Determine the (x, y) coordinate at the center of the cell enclosing the given text.  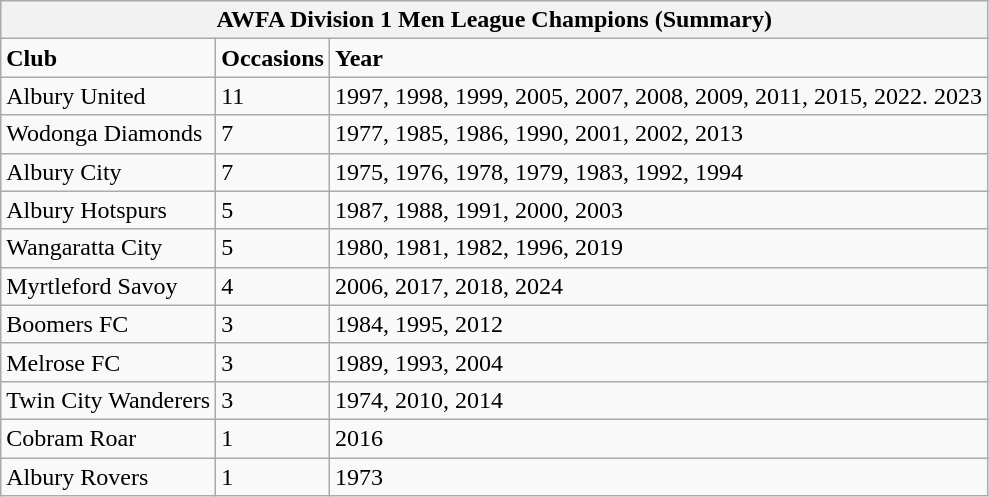
Cobram Roar (108, 438)
2006, 2017, 2018, 2024 (658, 286)
11 (273, 96)
1974, 2010, 2014 (658, 400)
1977, 1985, 1986, 1990, 2001, 2002, 2013 (658, 134)
1980, 1981, 1982, 1996, 2019 (658, 248)
4 (273, 286)
1987, 1988, 1991, 2000, 2003 (658, 210)
AWFA Division 1 Men League Champions (Summary) (494, 20)
Wodonga Diamonds (108, 134)
Boomers FC (108, 324)
1975, 1976, 1978, 1979, 1983, 1992, 1994 (658, 172)
Myrtleford Savoy (108, 286)
Albury Rovers (108, 477)
Year (658, 58)
1973 (658, 477)
1997, 1998, 1999, 2005, 2007, 2008, 2009, 2011, 2015, 2022. 2023 (658, 96)
2016 (658, 438)
Occasions (273, 58)
Melrose FC (108, 362)
1984, 1995, 2012 (658, 324)
Twin City Wanderers (108, 400)
Wangaratta City (108, 248)
Albury Hotspurs (108, 210)
Albury City (108, 172)
Club (108, 58)
1989, 1993, 2004 (658, 362)
Albury United (108, 96)
